Find where the given text appears and provide that cell's center as (x, y) coordinate. 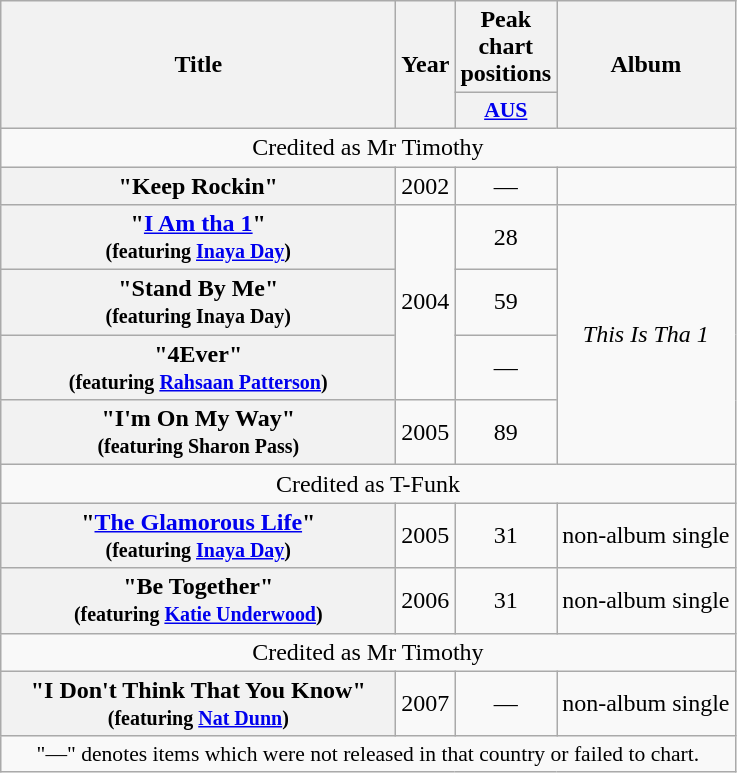
59 (506, 302)
AUS (506, 111)
"Be Together" (featuring Katie Underwood) (198, 600)
2006 (426, 600)
"4Ever" (featuring Rahsaan Patterson) (198, 368)
"I Am tha 1" (featuring Inaya Day) (198, 238)
This Is Tha 1 (646, 335)
Title (198, 65)
Credited as T-Funk (368, 484)
2002 (426, 185)
89 (506, 432)
"I Don't Think That You Know" (featuring Nat Dunn) (198, 704)
Album (646, 65)
"Stand By Me" (featuring Inaya Day) (198, 302)
Year (426, 65)
2004 (426, 302)
"—" denotes items which were not released in that country or failed to chart. (368, 754)
2007 (426, 704)
28 (506, 238)
"I'm On My Way" (featuring Sharon Pass) (198, 432)
Peak chart positions (506, 47)
"The Glamorous Life" (featuring Inaya Day) (198, 536)
"Keep Rockin" (198, 185)
